Locate the cell with the specified text and output its [x, y] center coordinate. 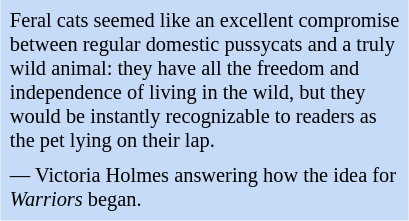
— Victoria Holmes answering how the idea for Warriors began. [204, 188]
